Scan for the cell matching the given text and deliver its [x, y] coordinate at center. 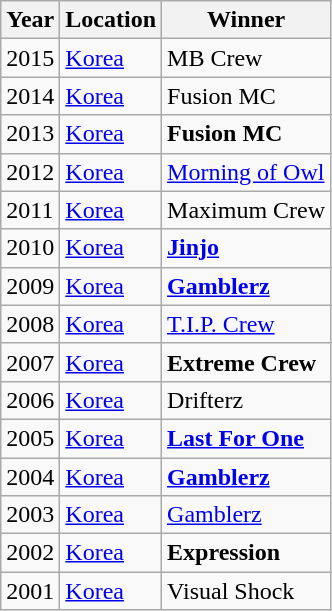
Year [30, 20]
2010 [30, 248]
2007 [30, 362]
Drifterz [246, 400]
2014 [30, 96]
Winner [246, 20]
2013 [30, 134]
2006 [30, 400]
Location [111, 20]
Extreme Crew [246, 362]
2004 [30, 477]
Visual Shock [246, 591]
2005 [30, 438]
2011 [30, 210]
2001 [30, 591]
2008 [30, 324]
Maximum Crew [246, 210]
2012 [30, 172]
2002 [30, 553]
2015 [30, 58]
Expression [246, 553]
Morning of Owl [246, 172]
2003 [30, 515]
2009 [30, 286]
T.I.P. Crew [246, 324]
Last For One [246, 438]
MB Crew [246, 58]
Jinjo [246, 248]
